Locate the cell with the specified text and output its (x, y) center coordinate. 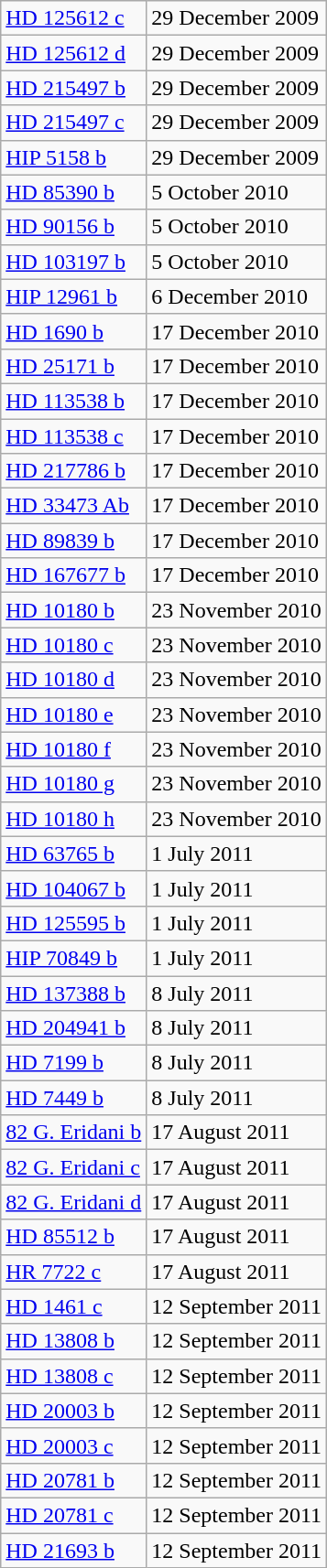
HD 10180 d (73, 680)
HD 25171 b (73, 366)
HD 167677 b (73, 575)
HD 20781 b (73, 1480)
82 G. Eridani c (73, 1167)
HD 1461 c (73, 1306)
HD 10180 h (73, 819)
HD 90156 b (73, 227)
HIP 5158 b (73, 157)
HD 20781 c (73, 1515)
HD 215497 b (73, 88)
HD 113538 b (73, 401)
HD 217786 b (73, 471)
HD 10180 f (73, 749)
HD 20003 b (73, 1411)
HIP 12961 b (73, 296)
6 December 2010 (236, 296)
HD 104067 b (73, 888)
HD 13808 b (73, 1341)
HD 89839 b (73, 541)
HD 10180 g (73, 784)
HD 113538 c (73, 436)
HD 33473 Ab (73, 506)
HD 125612 c (73, 18)
HD 13808 c (73, 1376)
HD 125612 d (73, 53)
HD 20003 c (73, 1445)
HD 1690 b (73, 331)
HD 63765 b (73, 854)
HD 204941 b (73, 1028)
82 G. Eridani d (73, 1202)
HD 215497 c (73, 123)
HD 125595 b (73, 923)
HD 7199 b (73, 1063)
HD 10180 e (73, 714)
HD 21693 b (73, 1551)
HD 137388 b (73, 993)
HD 85512 b (73, 1237)
HD 10180 c (73, 645)
HD 7449 b (73, 1098)
HD 10180 b (73, 610)
HIP 70849 b (73, 958)
HD 103197 b (73, 262)
HD 85390 b (73, 192)
82 G. Eridani b (73, 1133)
HR 7722 c (73, 1272)
